Extract the (X, Y) coordinate from the center of the cell holding the provided text.  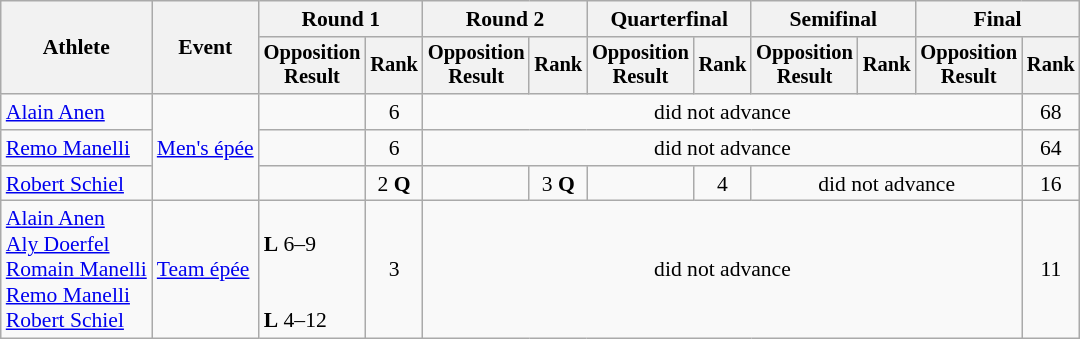
3 (394, 270)
Alain AnenAly DoerfelRomain ManelliRemo ManelliRobert Schiel (76, 270)
Men's épée (206, 148)
L 6–9 L 4–12 (312, 270)
64 (1051, 148)
Semifinal (833, 19)
Final (997, 19)
16 (1051, 184)
11 (1051, 270)
Athlete (76, 48)
4 (723, 184)
Round 2 (505, 19)
Round 1 (341, 19)
Robert Schiel (76, 184)
Remo Manelli (76, 148)
Quarterfinal (669, 19)
Event (206, 48)
68 (1051, 112)
2 Q (394, 184)
3 Q (558, 184)
Team épée (206, 270)
Alain Anen (76, 112)
